Pinpoint the cell where the given text exists, returning its [X, Y] midpoint coordinate. 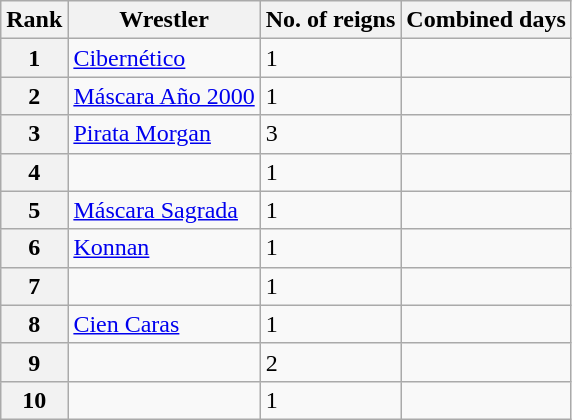
No. of reigns [330, 20]
Máscara Año 2000 [164, 96]
Wrestler [164, 20]
Cien Caras [164, 324]
Pirata Morgan [164, 134]
5 [34, 210]
Cibernético [164, 58]
10 [34, 400]
8 [34, 324]
6 [34, 248]
7 [34, 286]
Combined days [486, 20]
Rank [34, 20]
9 [34, 362]
Máscara Sagrada [164, 210]
4 [34, 172]
Konnan [164, 248]
